Capture the cell that displays the provided text and extract its [X, Y] central coordinate. 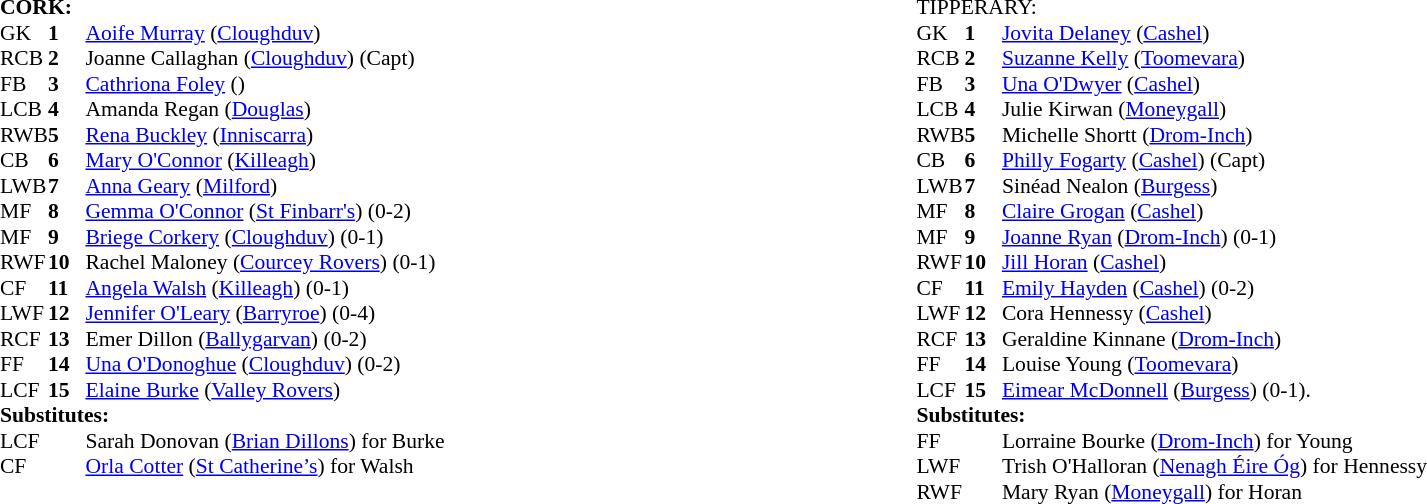
Cora Hennessy (Cashel) [1214, 313]
Jennifer O'Leary (Barryroe) (0-4) [264, 313]
Una O'Dwyer (Cashel) [1214, 84]
Michelle Shortt (Drom-Inch) [1214, 135]
Jill Horan (Cashel) [1214, 263]
Anna Geary (Milford) [264, 186]
Una O'Donoghue (Cloughduv) (0-2) [264, 365]
Sarah Donovan (Brian Dillons) for Burke [264, 441]
Briege Corkery (Cloughduv) (0-1) [264, 237]
Rena Buckley (Inniscarra) [264, 135]
Lorraine Bourke (Drom-Inch) for Young [1214, 441]
Sinéad Nealon (Burgess) [1214, 186]
Rachel Maloney (Courcey Rovers) (0-1) [264, 263]
Joanne Callaghan (Cloughduv) (Capt) [264, 59]
Cathriona Foley () [264, 84]
Philly Fogarty (Cashel) (Capt) [1214, 161]
Louise Young (Toomevara) [1214, 365]
Suzanne Kelly (Toomevara) [1214, 59]
Emily Hayden (Cashel) (0-2) [1214, 288]
Geraldine Kinnane (Drom-Inch) [1214, 339]
Angela Walsh (Killeagh) (0-1) [264, 288]
Elaine Burke (Valley Rovers) [264, 390]
Mary O'Connor (Killeagh) [264, 161]
Orla Cotter (St Catherine’s) for Walsh [264, 467]
Trish O'Halloran (Nenagh Éire Óg) for Hennessy [1214, 467]
Emer Dillon (Ballygarvan) (0-2) [264, 339]
Jovita Delaney (Cashel) [1214, 33]
Julie Kirwan (Moneygall) [1214, 109]
Eimear McDonnell (Burgess) (0-1). [1214, 390]
Aoife Murray (Cloughduv) [264, 33]
Joanne Ryan (Drom-Inch) (0-1) [1214, 237]
Claire Grogan (Cashel) [1214, 211]
Amanda Regan (Douglas) [264, 109]
Gemma O'Connor (St Finbarr's) (0-2) [264, 211]
